For the text-containing cell, return its midpoint in (X, Y) coordinate format. 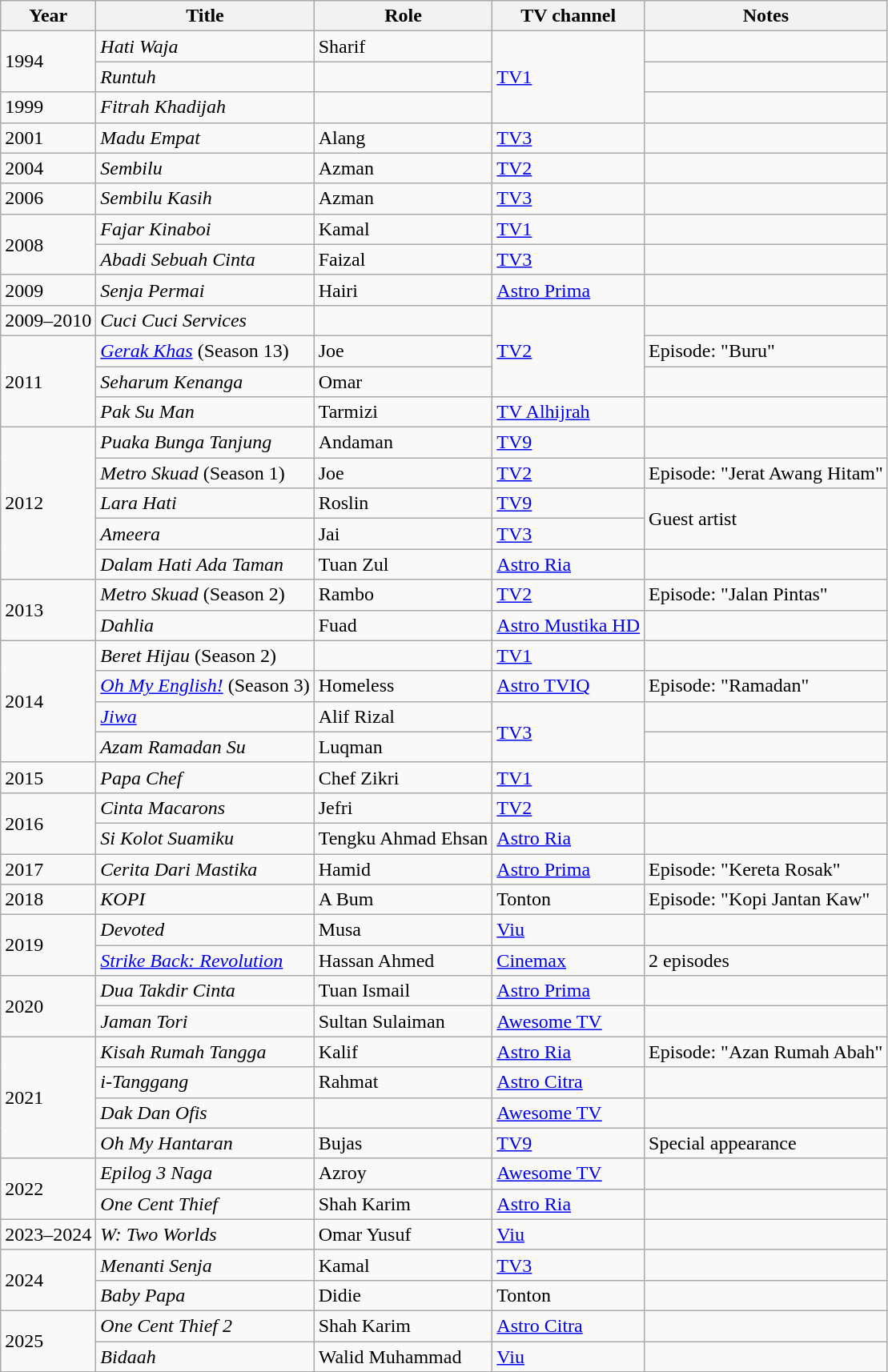
Fuad (404, 625)
Episode: "Buru" (766, 351)
Walid Muhammad (404, 1357)
Andaman (404, 443)
Homeless (404, 686)
One Cent Thief 2 (205, 1326)
Faizal (404, 259)
2 episodes (766, 961)
Jai (404, 534)
Fajar Kinaboi (205, 229)
2024 (48, 1280)
Episode: "Azan Rumah Abah" (766, 1052)
Bidaah (205, 1357)
1999 (48, 107)
2019 (48, 945)
Episode: "Jalan Pintas" (766, 595)
Strike Back: Revolution (205, 961)
Omar Yusuf (404, 1234)
Lara Hati (205, 503)
Runtuh (205, 77)
Episode: "Kopi Jantan Kaw" (766, 900)
Tarmizi (404, 412)
2020 (48, 1006)
Menanti Senja (205, 1265)
Azroy (404, 1173)
Sembilu (205, 168)
Didie (404, 1295)
Hamid (404, 869)
Fitrah Khadijah (205, 107)
Guest artist (766, 519)
Azam Ramadan Su (205, 747)
Tuan Ismail (404, 991)
2001 (48, 138)
Dahlia (205, 625)
TV channel (569, 16)
2022 (48, 1189)
Hati Waja (205, 46)
Cinta Macarons (205, 808)
Episode: "Jerat Awang Hitam" (766, 473)
Rahmat (404, 1082)
2015 (48, 777)
Baby Papa (205, 1295)
Oh My English! (Season 3) (205, 686)
Tengku Ahmad Ehsan (404, 838)
i-Tanggang (205, 1082)
Cuci Cuci Services (205, 320)
2017 (48, 869)
Bujas (404, 1143)
2004 (48, 168)
Hairi (404, 290)
Jaman Tori (205, 1021)
Metro Skuad (Season 1) (205, 473)
Pak Su Man (205, 412)
Chef Zikri (404, 777)
2023–2024 (48, 1234)
2011 (48, 381)
Si Kolot Suamiku (205, 838)
2021 (48, 1097)
Seharum Kenanga (205, 382)
Ameera (205, 534)
1994 (48, 62)
Metro Skuad (Season 2) (205, 595)
Beret Hijau (Season 2) (205, 656)
2012 (48, 503)
One Cent Thief (205, 1204)
2009 (48, 290)
Episode: "Ramadan" (766, 686)
Dalam Hati Ada Taman (205, 564)
Dak Dan Ofis (205, 1113)
Title (205, 16)
Hassan Ahmed (404, 961)
Astro TVIQ (569, 686)
2018 (48, 900)
Rambo (404, 595)
Year (48, 16)
Madu Empat (205, 138)
A Bum (404, 900)
Gerak Khas (Season 13) (205, 351)
Musa (404, 930)
Senja Permai (205, 290)
Episode: "Kereta Rosak" (766, 869)
Sultan Sulaiman (404, 1021)
Papa Chef (205, 777)
Alif Rizal (404, 716)
Devoted (205, 930)
Cinemax (569, 961)
Jiwa (205, 716)
Oh My Hantaran (205, 1143)
Role (404, 16)
Kalif (404, 1052)
2009–2010 (48, 320)
Special appearance (766, 1143)
KOPI (205, 900)
Kisah Rumah Tangga (205, 1052)
Astro Mustika HD (569, 625)
Notes (766, 16)
Sharif (404, 46)
2008 (48, 244)
Puaka Bunga Tanjung (205, 443)
Tuan Zul (404, 564)
2006 (48, 199)
Dua Takdir Cinta (205, 991)
Luqman (404, 747)
Abadi Sebuah Cinta (205, 259)
W: Two Worlds (205, 1234)
2016 (48, 823)
TV Alhijrah (569, 412)
Sembilu Kasih (205, 199)
Roslin (404, 503)
Alang (404, 138)
Epilog 3 Naga (205, 1173)
Jefri (404, 808)
2014 (48, 701)
Cerita Dari Mastika (205, 869)
Omar (404, 382)
2025 (48, 1341)
2013 (48, 610)
